For the text-containing cell, return its midpoint in (X, Y) coordinate format. 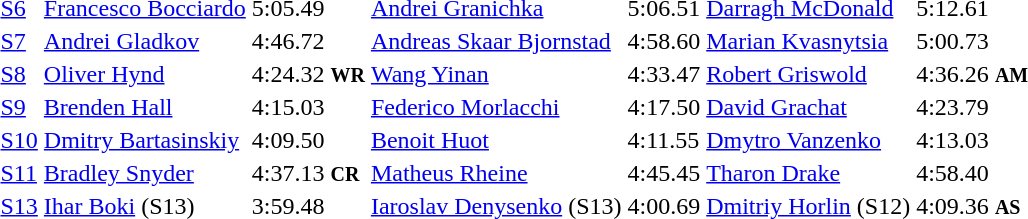
4:58.60 (664, 41)
4:33.47 (664, 74)
Dmytro Vanzenko (808, 140)
Dmitry Bartasinskiy (144, 140)
Robert Griswold (808, 74)
Wang Yinan (496, 74)
Tharon Drake (808, 173)
4:46.72 (308, 41)
David Grachat (808, 107)
Marian Kvasnytsia (808, 41)
4:15.03 (308, 107)
Oliver Hynd (144, 74)
Matheus Rheine (496, 173)
Andreas Skaar Bjornstad (496, 41)
4:37.13 CR (308, 173)
Benoit Huot (496, 140)
Brenden Hall (144, 107)
4:45.45 (664, 173)
Bradley Snyder (144, 173)
Federico Morlacchi (496, 107)
4:17.50 (664, 107)
4:09.50 (308, 140)
4:24.32 WR (308, 74)
4:11.55 (664, 140)
Andrei Gladkov (144, 41)
